Detect which cell encompasses the target text, then output its [X, Y] center coordinate. 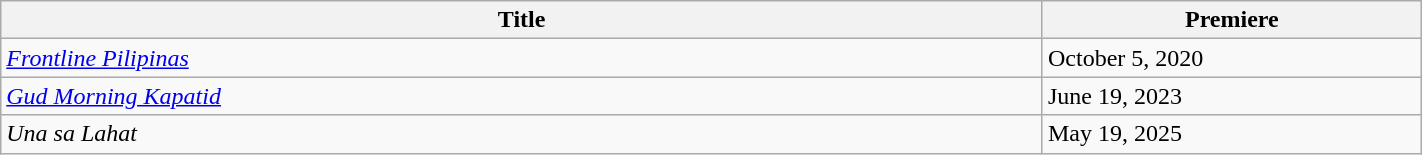
Frontline Pilipinas [522, 58]
Una sa Lahat [522, 134]
Title [522, 20]
Premiere [1232, 20]
Gud Morning Kapatid [522, 96]
May 19, 2025 [1232, 134]
October 5, 2020 [1232, 58]
June 19, 2023 [1232, 96]
